Pinpoint the cell where the given text exists, returning its (X, Y) midpoint coordinate. 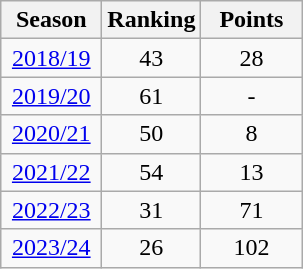
61 (152, 96)
43 (152, 58)
2022/23 (52, 210)
102 (252, 248)
28 (252, 58)
2020/21 (52, 134)
54 (152, 172)
- (252, 96)
2021/22 (52, 172)
13 (252, 172)
50 (152, 134)
Ranking (152, 20)
26 (152, 248)
2018/19 (52, 58)
2019/20 (52, 96)
Season (52, 20)
Points (252, 20)
71 (252, 210)
8 (252, 134)
31 (152, 210)
2023/24 (52, 248)
